Return [x, y] of the center of cell containing provided text 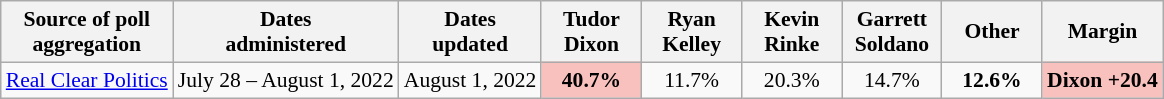
12.6% [992, 80]
Margin [1102, 32]
KevinRinke [792, 32]
TudorDixon [591, 32]
11.7% [692, 80]
40.7% [591, 80]
20.3% [792, 80]
July 28 – August 1, 2022 [286, 80]
14.7% [892, 80]
RyanKelley [692, 32]
Other [992, 32]
Source of pollaggregation [87, 32]
Dixon +20.4 [1102, 80]
GarrettSoldano [892, 32]
August 1, 2022 [470, 80]
Datesadministered [286, 32]
Real Clear Politics [87, 80]
Datesupdated [470, 32]
